Return the [x, y] coordinate for the center point of the cell that contains the specified text.  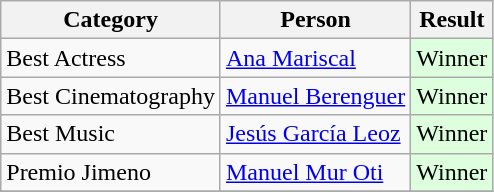
Person [315, 20]
Best Cinematography [111, 96]
Result [452, 20]
Premio Jimeno [111, 172]
Category [111, 20]
Best Actress [111, 58]
Ana Mariscal [315, 58]
Manuel Berenguer [315, 96]
Manuel Mur Oti [315, 172]
Jesús García Leoz [315, 134]
Best Music [111, 134]
